Locate the cell with the specified text and output its [x, y] center coordinate. 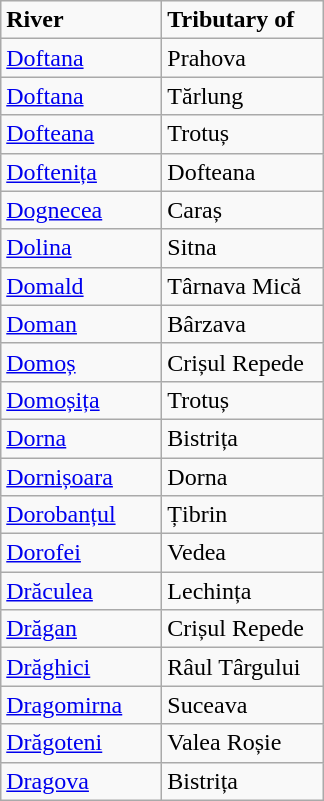
Dognecea [82, 210]
Domoș [82, 362]
Dornișoara [82, 477]
Vedea [242, 553]
Dorofei [82, 553]
Bârzava [242, 324]
Prahova [242, 58]
River [82, 20]
Domoșița [82, 400]
Tărlung [242, 96]
Valea Roșie [242, 743]
Domald [82, 286]
Lechința [242, 591]
Țibrin [242, 515]
Doman [82, 324]
Tributary of [242, 20]
Drăculea [82, 591]
Dragova [82, 781]
Suceava [242, 705]
Dorobanțul [82, 515]
Caraș [242, 210]
Drăghici [82, 667]
Dragomirna [82, 705]
Dolina [82, 248]
Sitna [242, 248]
Doftenița [82, 172]
Râul Târgului [242, 667]
Târnava Mică [242, 286]
Drăgan [82, 629]
Drăgoteni [82, 743]
